Search for the cell housing the specified text and yield its [x, y] center coordinate. 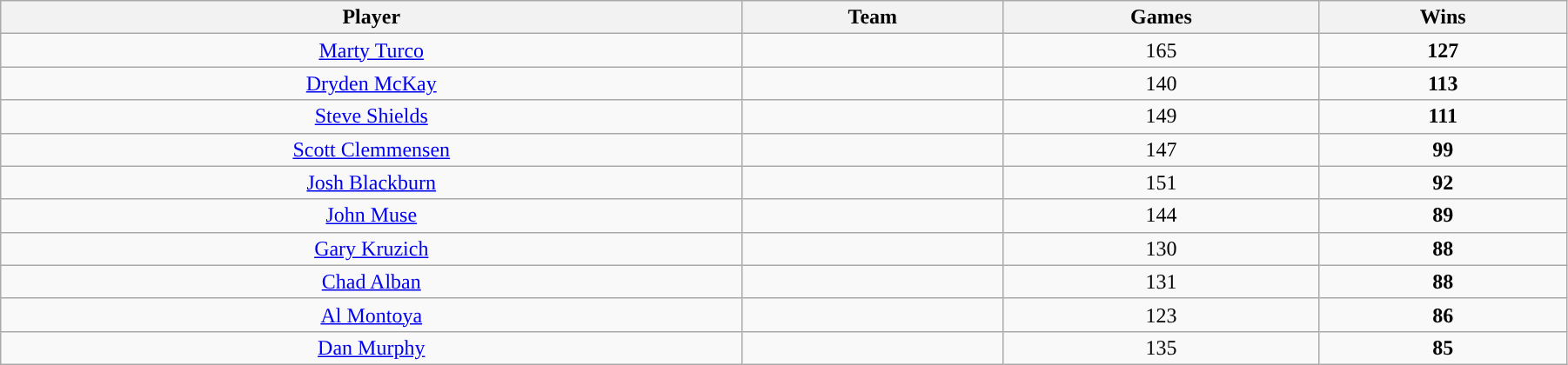
130 [1161, 249]
86 [1443, 315]
Team [873, 17]
123 [1161, 315]
131 [1161, 282]
Scott Clemmensen [372, 149]
149 [1161, 116]
89 [1443, 216]
113 [1443, 83]
John Muse [372, 216]
Josh Blackburn [372, 182]
151 [1161, 182]
Al Montoya [372, 315]
111 [1443, 116]
165 [1161, 50]
85 [1443, 348]
147 [1161, 149]
Marty Turco [372, 50]
Dryden McKay [372, 83]
Wins [1443, 17]
99 [1443, 149]
140 [1161, 83]
127 [1443, 50]
Chad Alban [372, 282]
Steve Shields [372, 116]
Gary Kruzich [372, 249]
Player [372, 17]
Games [1161, 17]
Dan Murphy [372, 348]
92 [1443, 182]
144 [1161, 216]
135 [1161, 348]
